Locate the cell with the specified text and output its (x, y) center coordinate. 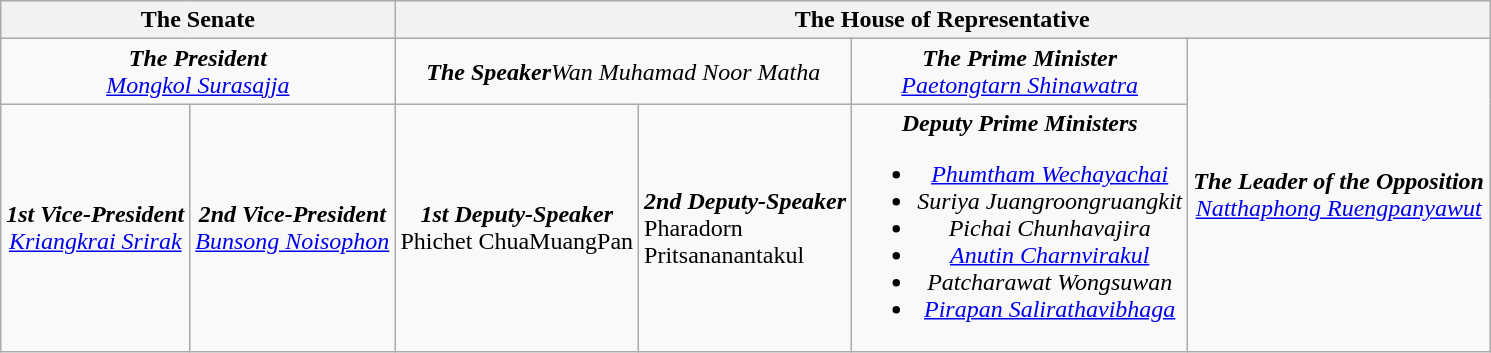
The Prime MinisterPaetongtarn Shinawatra (1020, 72)
The Leader of the OppositionNatthaphong Ruengpanyawut (1339, 196)
The Senate (198, 20)
2nd Deputy-SpeakerPharadornPritsananantakul (746, 228)
The SpeakerWan Muhamad Noor Matha (624, 72)
1st Deputy-SpeakerPhichet ChuaMuangPan (517, 228)
The House of Representative (942, 20)
1st Vice-PresidentKriangkrai Srirak (96, 228)
2nd Vice-PresidentBunsong Noisophon (292, 228)
The PresidentMongkol Surasajja (198, 72)
